Locate the cell with the specified text and output its [X, Y] center coordinate. 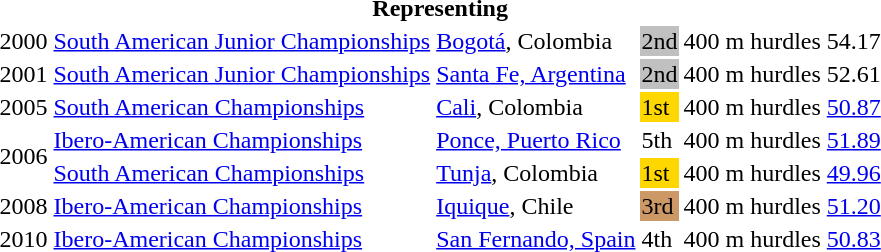
Cali, Colombia [536, 107]
5th [660, 140]
Tunja, Colombia [536, 173]
Iquique, Chile [536, 206]
3rd [660, 206]
Santa Fe, Argentina [536, 74]
Ponce, Puerto Rico [536, 140]
Bogotá, Colombia [536, 41]
